Provide the (x, y) coordinate of the cell's center where the given text is located.  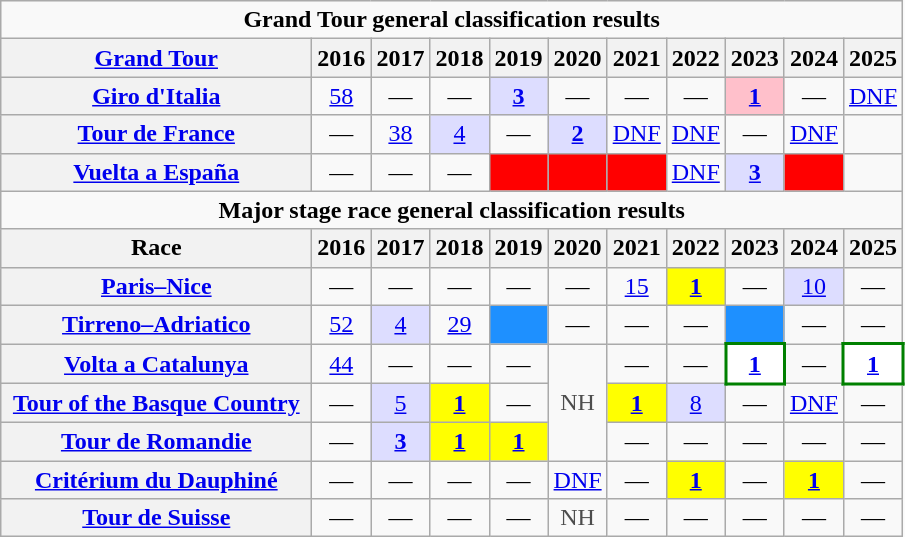
29 (460, 324)
58 (342, 96)
Tour de Romandie (156, 441)
Major stage race general classification results (452, 210)
Tour of the Basque Country (156, 404)
Tirreno–Adriatico (156, 324)
Critérium du Dauphiné (156, 479)
2 (578, 134)
44 (342, 364)
Tour de Suisse (156, 518)
8 (696, 404)
15 (636, 286)
Volta a Catalunya (156, 364)
Race (156, 248)
52 (342, 324)
Tour de France (156, 134)
Giro d'Italia (156, 96)
Grand Tour (156, 58)
Paris–Nice (156, 286)
Vuelta a España (156, 172)
38 (400, 134)
5 (400, 404)
Grand Tour general classification results (452, 20)
10 (814, 286)
